Return the [x, y] coordinate for the center point of the cell that contains the specified text.  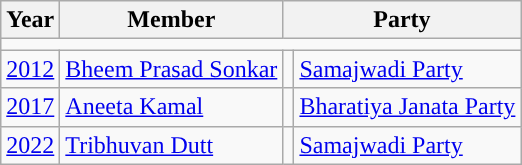
Aneeta Kamal [172, 107]
2017 [30, 107]
Member [172, 20]
Party [402, 20]
2012 [30, 69]
Tribhuvan Dutt [172, 145]
2022 [30, 145]
Bheem Prasad Sonkar [172, 69]
Bharatiya Janata Party [408, 107]
Year [30, 20]
